Locate the cell with the specified text and output its [x, y] center coordinate. 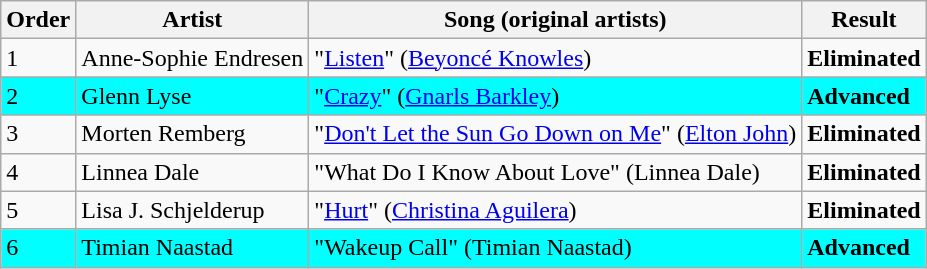
Glenn Lyse [192, 96]
Anne-Sophie Endresen [192, 58]
Timian Naastad [192, 248]
2 [38, 96]
5 [38, 210]
6 [38, 248]
"Crazy" (Gnarls Barkley) [556, 96]
Linnea Dale [192, 172]
Artist [192, 20]
"What Do I Know About Love" (Linnea Dale) [556, 172]
Result [864, 20]
Song (original artists) [556, 20]
1 [38, 58]
4 [38, 172]
Morten Remberg [192, 134]
3 [38, 134]
Lisa J. Schjelderup [192, 210]
"Don't Let the Sun Go Down on Me" (Elton John) [556, 134]
"Hurt" (Christina Aguilera) [556, 210]
Order [38, 20]
"Listen" (Beyoncé Knowles) [556, 58]
"Wakeup Call" (Timian Naastad) [556, 248]
